Search for the cell housing the specified text and yield its [x, y] center coordinate. 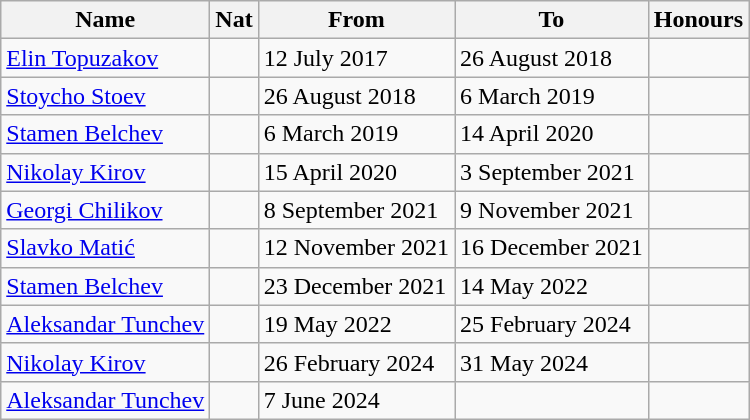
16 December 2021 [552, 248]
Name [106, 20]
26 February 2024 [356, 362]
Slavko Matić [106, 248]
15 April 2020 [356, 172]
23 December 2021 [356, 286]
From [356, 20]
Stoycho Stoev [106, 96]
3 September 2021 [552, 172]
14 April 2020 [552, 134]
25 February 2024 [552, 324]
14 May 2022 [552, 286]
Georgi Chilikov [106, 210]
9 November 2021 [552, 210]
12 November 2021 [356, 248]
7 June 2024 [356, 400]
31 May 2024 [552, 362]
Elin Topuzakov [106, 58]
8 September 2021 [356, 210]
12 July 2017 [356, 58]
Nat [234, 20]
To [552, 20]
Honours [698, 20]
19 May 2022 [356, 324]
